From the cell containing the given text, extract its center point as [X, Y] coordinate. 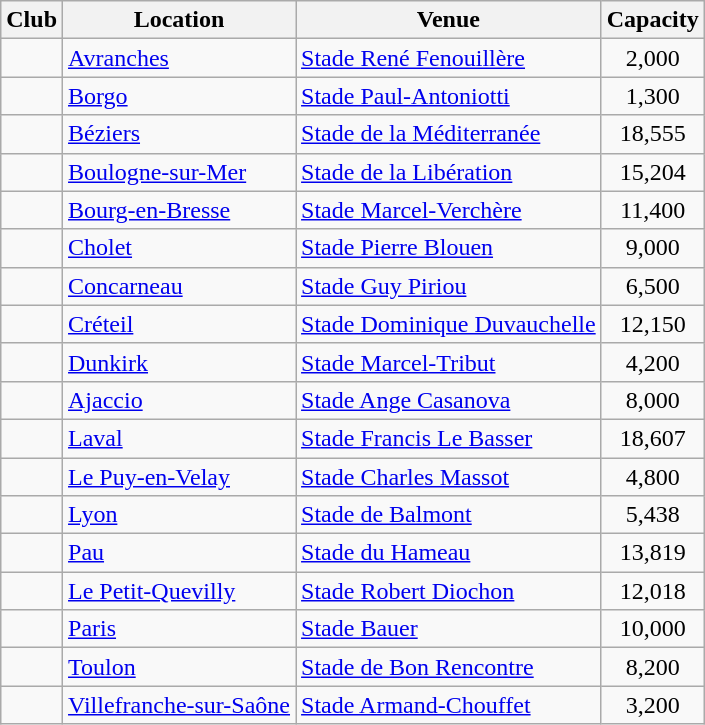
Stade Francis Le Basser [449, 438]
Dunkirk [180, 362]
Borgo [180, 96]
Stade Paul-Antoniotti [449, 96]
Boulogne-sur-Mer [180, 172]
Concarneau [180, 286]
Ajaccio [180, 400]
Villefranche-sur-Saône [180, 705]
Stade de Balmont [449, 515]
6,500 [652, 286]
Le Puy-en-Velay [180, 477]
Stade de la Méditerranée [449, 134]
Stade Robert Diochon [449, 591]
Paris [180, 629]
10,000 [652, 629]
2,000 [652, 58]
Stade Ange Casanova [449, 400]
3,200 [652, 705]
Stade Dominique Duvauchelle [449, 324]
Béziers [180, 134]
Location [180, 20]
12,018 [652, 591]
Stade Pierre Blouen [449, 248]
18,555 [652, 134]
Stade Armand-Chouffet [449, 705]
15,204 [652, 172]
8,200 [652, 667]
4,200 [652, 362]
Stade du Hameau [449, 553]
Pau [180, 553]
Stade René Fenouillère [449, 58]
Capacity [652, 20]
Avranches [180, 58]
5,438 [652, 515]
Stade de la Libération [449, 172]
Toulon [180, 667]
4,800 [652, 477]
Créteil [180, 324]
Stade Bauer [449, 629]
Venue [449, 20]
12,150 [652, 324]
1,300 [652, 96]
Lyon [180, 515]
Stade Marcel-Verchère [449, 210]
18,607 [652, 438]
8,000 [652, 400]
Laval [180, 438]
Stade Charles Massot [449, 477]
Stade Marcel-Tribut [449, 362]
Stade Guy Piriou [449, 286]
Club [32, 20]
11,400 [652, 210]
Bourg-en-Bresse [180, 210]
9,000 [652, 248]
Le Petit-Quevilly [180, 591]
13,819 [652, 553]
Stade de Bon Rencontre [449, 667]
Cholet [180, 248]
